Output the [X, Y] coordinate of the center of the cell containing the given text.  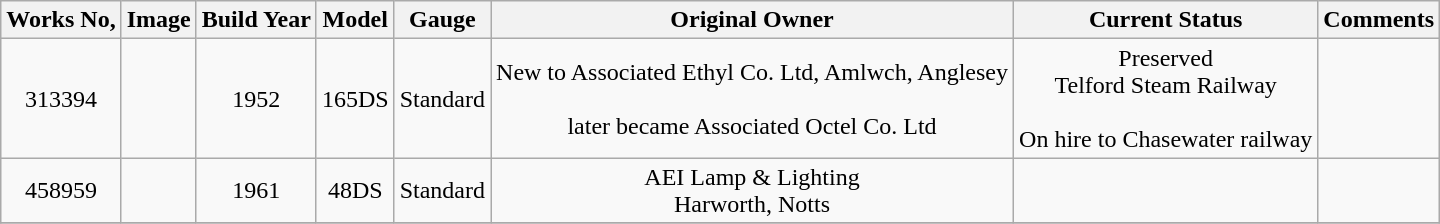
165DS [355, 98]
Comments [1379, 20]
Image [158, 20]
Works No, [61, 20]
Current Status [1166, 20]
Original Owner [752, 20]
313394 [61, 98]
Gauge [442, 20]
458959 [61, 190]
PreservedTelford Steam RailwayOn hire to Chasewater railway [1166, 98]
Model [355, 20]
1961 [256, 190]
48DS [355, 190]
New to Associated Ethyl Co. Ltd, Amlwch, Angleseylater became Associated Octel Co. Ltd [752, 98]
AEI Lamp & LightingHarworth, Notts [752, 190]
1952 [256, 98]
Build Year [256, 20]
